Extract the (X, Y) coordinate from the center of the cell holding the provided text.  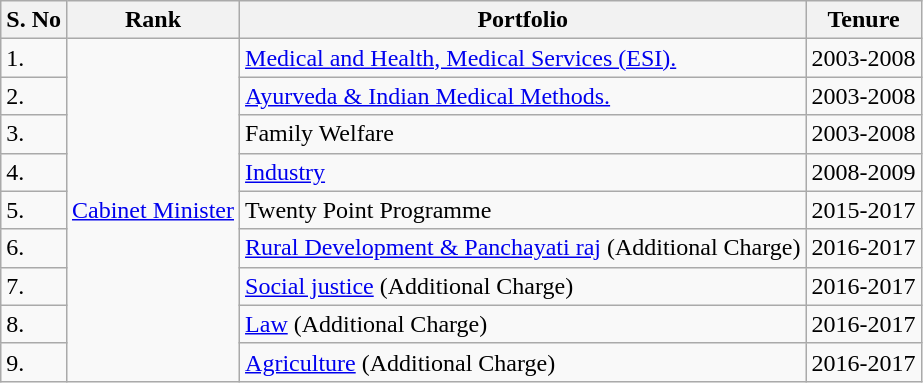
2. (34, 96)
9. (34, 362)
2008-2009 (864, 172)
2015-2017 (864, 210)
7. (34, 286)
Medical and Health, Medical Services (ESI). (523, 58)
Social justice (Additional Charge) (523, 286)
5. (34, 210)
Agriculture (Additional Charge) (523, 362)
Industry (523, 172)
Portfolio (523, 20)
S. No (34, 20)
1. (34, 58)
4. (34, 172)
Cabinet Minister (152, 210)
Family Welfare (523, 134)
Twenty Point Programme (523, 210)
8. (34, 324)
Tenure (864, 20)
Law (Additional Charge) (523, 324)
Rural Development & Panchayati raj (Additional Charge) (523, 248)
Rank (152, 20)
3. (34, 134)
6. (34, 248)
Ayurveda & Indian Medical Methods. (523, 96)
